Pinpoint the cell where the given text exists, returning its (x, y) midpoint coordinate. 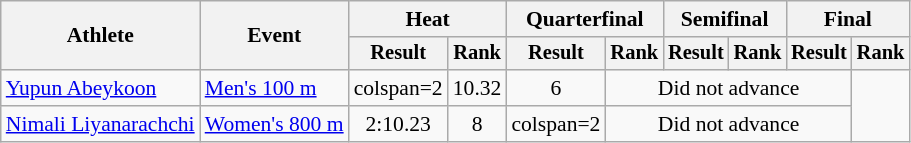
Women's 800 m (274, 124)
Quarterfinal (584, 19)
Semifinal (724, 19)
Men's 100 m (274, 88)
6 (556, 88)
8 (478, 124)
Athlete (100, 36)
Event (274, 36)
10.32 (478, 88)
Final (848, 19)
2:10.23 (398, 124)
Nimali Liyanarachchi (100, 124)
Yupun Abeykoon (100, 88)
Heat (428, 19)
